Provide the (x, y) coordinate of the cell's center where the given text is located.  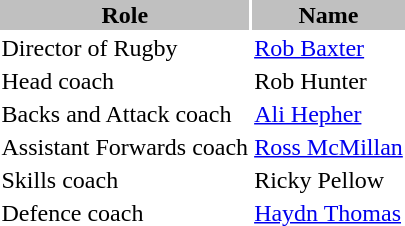
Rob Baxter (329, 48)
Head coach (125, 81)
Director of Rugby (125, 48)
Name (329, 15)
Ross McMillan (329, 147)
Rob Hunter (329, 81)
Backs and Attack coach (125, 114)
Ali Hepher (329, 114)
Ricky Pellow (329, 180)
Assistant Forwards coach (125, 147)
Skills coach (125, 180)
Role (125, 15)
